Search for the cell housing the specified text and yield its (X, Y) center coordinate. 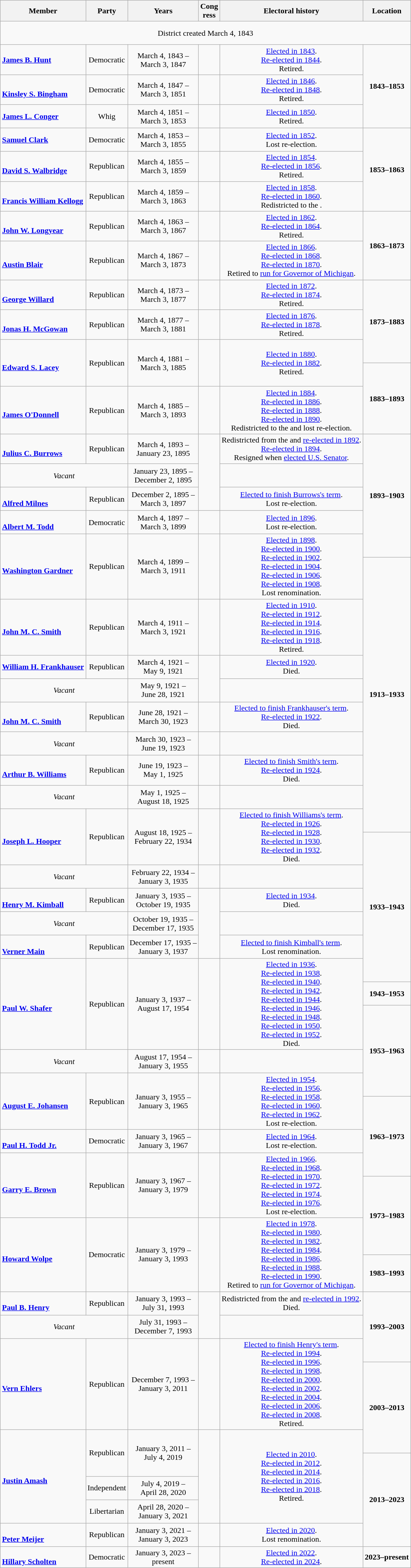
Redistricted from the and re-elected in 1892.Re-elected in 1894.Resigned when elected U.S. Senator. (292, 449)
May 1, 1925 –August 18, 1925 (163, 797)
Howard Wolpe (43, 1255)
James O'Donnell (43, 410)
January 3, 1955 –January 3, 1965 (163, 1101)
March 4, 1851 –March 3, 1853 (163, 116)
Vern Ehlers (43, 1384)
Elected in 1880.Re-elected in 1882.Retired. (292, 363)
March 4, 1881 –March 3, 1885 (163, 363)
Paul H. Todd Jr. (43, 1141)
John W. Longyear (43, 226)
Elected in 1898.Re-elected in 1900.Re-elected in 1902.Re-elected in 1904.Re-elected in 1906.Re-elected in 1908.Lost renomination. (292, 566)
James B. Hunt (43, 60)
1843–1853 (387, 86)
Elected to finish Smith's term.Re-elected in 1924.Died. (292, 770)
Congress (209, 11)
Elected in 1896.Lost re-election. (292, 522)
Albert M. Todd (43, 522)
Washington Gardner (43, 566)
Elected in 1876.Re-elected in 1878.Retired. (292, 325)
Location (387, 11)
Elected in 1846.Re-elected in 1848.Retired. (292, 90)
Elected to finish Burrows's term.Lost re-election. (292, 499)
Paul W. Shafer (43, 1004)
March 4, 1873 –March 3, 1877 (163, 295)
March 4, 1921 –May 9, 1921 (163, 667)
January 3, 1979 –January 3, 1993 (163, 1255)
Elected in 2020.Lost renomination. (292, 1535)
October 19, 1935 –December 17, 1935 (163, 923)
May 9, 1921 –June 28, 1921 (163, 690)
2003–2013 (387, 1407)
March 4, 1863 –March 3, 1867 (163, 226)
March 30, 1923 –June 19, 1923 (163, 744)
December 17, 1935 –January 3, 1937 (163, 947)
Francis William Kellogg (43, 196)
January 3, 2021 –January 3, 2023 (163, 1535)
March 4, 1867 –March 3, 1873 (163, 261)
March 4, 1853 –March 3, 1855 (163, 140)
July 4, 2019 –April 28, 2020 (163, 1488)
Elected to finish Kimball's term.Lost renomination. (292, 947)
Elected in 1872.Re-elected in 1874.Retired. (292, 295)
Verner Main (43, 947)
Paul B. Henry (43, 1303)
August 18, 1925 –February 22, 1934 (163, 837)
Years (163, 11)
Elected in 1954.Re-elected in 1956.Re-elected in 1958.Re-elected in 1960.Re-elected in 1962.Lost re-election. (292, 1101)
April 28, 2020 –January 3, 2021 (163, 1511)
1963–1973 (387, 1137)
2013–2023 (387, 1500)
Garry E. Brown (43, 1185)
Elected to finish Frankhauser's term.Re-elected in 1922.Died. (292, 717)
March 4, 1847 –March 3, 1851 (163, 90)
June 28, 1921 –March 30, 1923 (163, 717)
March 4, 1899 –March 3, 1911 (163, 566)
Party (107, 11)
David S. Walbridge (43, 166)
January 3, 1993 –July 31, 1993 (163, 1303)
Henry M. Kimball (43, 900)
1983–1993 (387, 1273)
March 4, 1893 –January 23, 1895 (163, 449)
March 4, 1859 –March 3, 1863 (163, 196)
February 22, 1934 –January 3, 1935 (163, 877)
Joseph L. Hooper (43, 837)
Elected in 2022.Re-elected in 2024. (292, 1557)
Elected in 1866.Re-elected in 1868.Re-elected in 1870.Retired to run for Governor of Michigan. (292, 261)
January 3, 1965 –January 3, 1967 (163, 1141)
1883–1893 (387, 398)
March 4, 1843 –March 3, 1847 (163, 60)
Jonas H. McGowan (43, 325)
March 4, 1911 –March 3, 1921 (163, 627)
Elected in 1920.Died. (292, 667)
January 23, 1895 –December 2, 1895 (163, 475)
Elected to finish Williams's term.Re-elected in 1926.Re-elected in 1928.Re-elected in 1930.Re-elected in 1932.Died. (292, 837)
Hillary Scholten (43, 1557)
Julius C. Burrows (43, 449)
March 4, 1877 –March 3, 1881 (163, 325)
August E. Johansen (43, 1101)
Kinsley S. Bingham (43, 90)
January 3, 2023 –present (163, 1557)
Elected in 1858.Re-elected in 1860.Redistricted to the . (292, 196)
Independent (107, 1488)
March 4, 1855 –March 3, 1859 (163, 166)
March 4, 1897 –March 3, 1899 (163, 522)
Elected in 1884.Re-elected in 1886.Re-elected in 1888.Re-elected in 1890.Redistricted to the and lost re-election. (292, 410)
Elected in 1843.Re-elected in 1844.Retired. (292, 60)
July 31, 1993 –December 7, 1993 (163, 1327)
Elected in 1966.Re-elected in 1968.Re-elected in 1970.Re-elected in 1972.Re-elected in 1974. Re-elected in 1976.Lost re-election. (292, 1185)
Elected in 1862.Re-elected in 1864.Retired. (292, 226)
Libertarian (107, 1511)
June 19, 1923 –May 1, 1925 (163, 770)
William H. Frankhauser (43, 667)
January 3, 1935 –October 19, 1935 (163, 900)
Austin Blair (43, 261)
Elected in 1850.Retired. (292, 116)
Member (43, 11)
March 4, 1885 –March 3, 1893 (163, 410)
Elected in 1934.Died. (292, 900)
Whig (107, 116)
Elected in 1910.Re-elected in 1912.Re-elected in 1914.Re-elected in 1916.Re-elected in 1918.Retired. (292, 627)
Samuel Clark (43, 140)
January 3, 2011 –July 4, 2019 (163, 1453)
1993–2003 (387, 1327)
Elected in 2010.Re-elected in 2012.Re-elected in 2014.Re-elected in 2016.Re-elected in 2018.Retired. (292, 1476)
1853–1863 (387, 170)
1863–1873 (387, 246)
1913–1933 (387, 695)
December 7, 1993 –January 3, 2011 (163, 1384)
George Willard (43, 295)
1873–1883 (387, 321)
Elected in 1854.Re-elected in 1856.Retired. (292, 166)
Edward S. Lacey (43, 363)
1943–1953 (387, 994)
December 2, 1895 –March 3, 1897 (163, 499)
January 3, 1967 –January 3, 1979 (163, 1185)
January 3, 1937 –August 17, 1954 (163, 1004)
Redistricted from the and re-elected in 1992.Died. (292, 1303)
Peter Meijer (43, 1535)
2023–present (387, 1557)
Arthur B. Williams (43, 770)
August 17, 1954 –January 3, 1955 (163, 1061)
1893–1903 (387, 495)
1973–1983 (387, 1215)
Alfred Milnes (43, 499)
Elected in 1852.Lost re-election. (292, 140)
1953–1963 (387, 1051)
Justin Amash (43, 1476)
District created March 4, 1843 (205, 33)
Elected in 1964.Lost re-election. (292, 1141)
James L. Conger (43, 116)
1933–1943 (387, 907)
Electoral history (292, 11)
